From the cell containing the given text, extract its center point as [X, Y] coordinate. 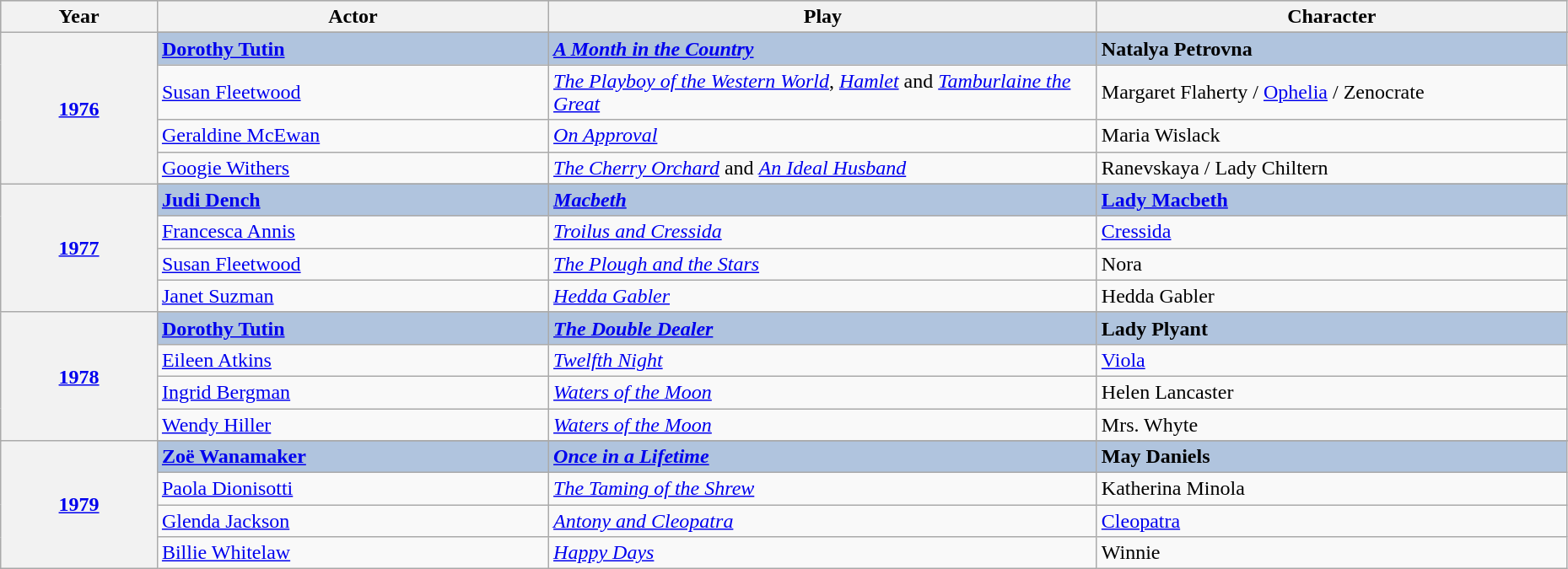
Nora [1331, 264]
1978 [79, 376]
Happy Days [823, 553]
Ingrid Bergman [353, 392]
Maria Wislack [1331, 136]
Paola Dionisotti [353, 489]
Lady Plyant [1331, 328]
Lady Macbeth [1331, 200]
Helen Lancaster [1331, 392]
The Taming of the Shrew [823, 489]
Janet Suzman [353, 296]
Wendy Hiller [353, 424]
The Cherry Orchard and An Ideal Husband [823, 168]
Winnie [1331, 553]
Glenda Jackson [353, 521]
On Approval [823, 136]
Cressida [1331, 232]
May Daniels [1331, 457]
Twelfth Night [823, 360]
1976 [79, 108]
Eileen Atkins [353, 360]
Cleopatra [1331, 521]
The Playboy of the Western World, Hamlet and Tamburlaine the Great [823, 93]
Mrs. Whyte [1331, 424]
Billie Whitelaw [353, 553]
Macbeth [823, 200]
A Month in the Country [823, 49]
1979 [79, 505]
Natalya Petrovna [1331, 49]
1977 [79, 248]
Katherina Minola [1331, 489]
Character [1331, 17]
Ranevskaya / Lady Chiltern [1331, 168]
Viola [1331, 360]
Year [79, 17]
The Double Dealer [823, 328]
Judi Dench [353, 200]
Francesca Annis [353, 232]
Antony and Cleopatra [823, 521]
Play [823, 17]
The Plough and the Stars [823, 264]
Margaret Flaherty / Ophelia / Zenocrate [1331, 93]
Troilus and Cressida [823, 232]
Once in a Lifetime [823, 457]
Geraldine McEwan [353, 136]
Actor [353, 17]
Googie Withers [353, 168]
Zoë Wanamaker [353, 457]
